Capture the cell that displays the provided text and extract its [X, Y] central coordinate. 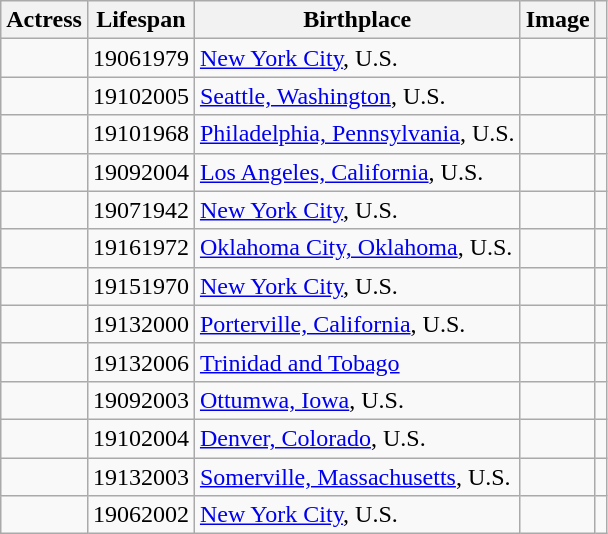
Los Angeles, California, U.S. [357, 172]
19161972 [140, 248]
19101968 [140, 134]
19132006 [140, 362]
Lifespan [140, 20]
Denver, Colorado, U.S. [357, 438]
19062002 [140, 515]
19092004 [140, 172]
Somerville, Massachusetts, U.S. [357, 477]
19132003 [140, 477]
19132000 [140, 324]
Oklahoma City, Oklahoma, U.S. [357, 248]
Image [558, 20]
Porterville, California, U.S. [357, 324]
19151970 [140, 286]
19061979 [140, 58]
19102004 [140, 438]
Birthplace [357, 20]
19092003 [140, 400]
Actress [44, 20]
Ottumwa, Iowa, U.S. [357, 400]
Philadelphia, Pennsylvania, U.S. [357, 134]
Trinidad and Tobago [357, 362]
19102005 [140, 96]
Seattle, Washington, U.S. [357, 96]
19071942 [140, 210]
